Locate the cell with the specified text and output its (x, y) center coordinate. 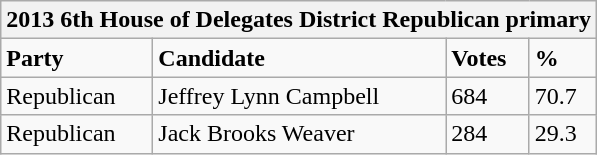
2013 6th House of Delegates District Republican primary (299, 20)
284 (488, 134)
Candidate (300, 58)
Party (77, 58)
% (562, 58)
29.3 (562, 134)
Jeffrey Lynn Campbell (300, 96)
70.7 (562, 96)
Jack Brooks Weaver (300, 134)
684 (488, 96)
Votes (488, 58)
